Scan for the cell matching the given text and deliver its [X, Y] coordinate at center. 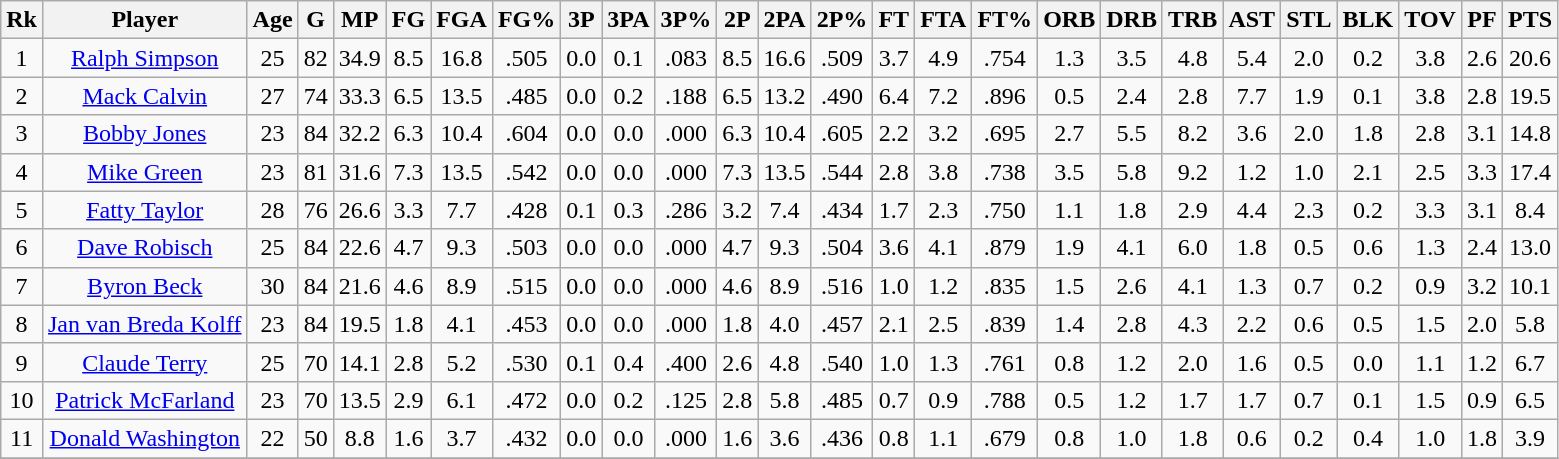
.457 [842, 324]
3P [582, 20]
FT [894, 20]
10.1 [1530, 286]
10 [22, 400]
FG% [526, 20]
8.8 [360, 438]
.436 [842, 438]
Patrick McFarland [144, 400]
13.2 [784, 96]
11 [22, 438]
Fatty Taylor [144, 210]
TOV [1430, 20]
.434 [842, 210]
.400 [686, 362]
22.6 [360, 248]
Byron Beck [144, 286]
6.7 [1530, 362]
ORB [1070, 20]
74 [316, 96]
4.9 [944, 58]
20.6 [1530, 58]
.604 [526, 134]
3.9 [1530, 438]
6.4 [894, 96]
.472 [526, 400]
.516 [842, 286]
.428 [526, 210]
TRB [1192, 20]
7 [22, 286]
Dave Robisch [144, 248]
.542 [526, 172]
1.4 [1070, 324]
6.0 [1192, 248]
34.9 [360, 58]
PF [1482, 20]
Bobby Jones [144, 134]
32.2 [360, 134]
Rk [22, 20]
3 [22, 134]
6 [22, 248]
.750 [1005, 210]
.509 [842, 58]
2PA [784, 20]
8 [22, 324]
33.3 [360, 96]
5 [22, 210]
Jan van Breda Kolff [144, 324]
5.5 [1132, 134]
G [316, 20]
AST [1252, 20]
7.4 [784, 210]
.896 [1005, 96]
.083 [686, 58]
27 [272, 96]
.835 [1005, 286]
2.7 [1070, 134]
.188 [686, 96]
PTS [1530, 20]
DRB [1132, 20]
.695 [1005, 134]
14.8 [1530, 134]
2P [738, 20]
FGA [462, 20]
Ralph Simpson [144, 58]
76 [316, 210]
17.4 [1530, 172]
.490 [842, 96]
16.6 [784, 58]
3P% [686, 20]
.540 [842, 362]
4 [22, 172]
.125 [686, 400]
13.0 [1530, 248]
.839 [1005, 324]
.504 [842, 248]
FTA [944, 20]
81 [316, 172]
.605 [842, 134]
26.6 [360, 210]
.503 [526, 248]
.505 [526, 58]
50 [316, 438]
14.1 [360, 362]
82 [316, 58]
Mike Green [144, 172]
28 [272, 210]
7.2 [944, 96]
22 [272, 438]
.453 [526, 324]
Mack Calvin [144, 96]
1 [22, 58]
.879 [1005, 248]
8.2 [1192, 134]
.530 [526, 362]
.679 [1005, 438]
30 [272, 286]
5.2 [462, 362]
FG [408, 20]
.432 [526, 438]
.544 [842, 172]
STL [1309, 20]
21.6 [360, 286]
9.2 [1192, 172]
.286 [686, 210]
Player [144, 20]
MP [360, 20]
2P% [842, 20]
Claude Terry [144, 362]
.754 [1005, 58]
9 [22, 362]
4.0 [784, 324]
FT% [1005, 20]
0.3 [628, 210]
6.1 [462, 400]
3PA [628, 20]
BLK [1368, 20]
4.4 [1252, 210]
2 [22, 96]
8.4 [1530, 210]
.738 [1005, 172]
31.6 [360, 172]
.515 [526, 286]
.761 [1005, 362]
Donald Washington [144, 438]
16.8 [462, 58]
Age [272, 20]
.788 [1005, 400]
5.4 [1252, 58]
4.3 [1192, 324]
